Return [x, y] of the center of cell containing provided text 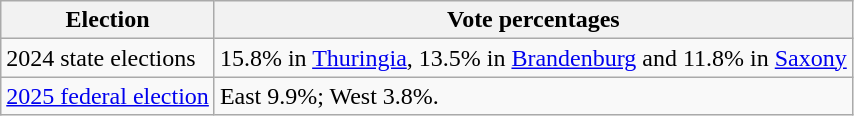
2025 federal election [108, 96]
2024 state elections [108, 58]
15.8% in Thuringia, 13.5% in Brandenburg and 11.8% in Saxony [533, 58]
Election [108, 20]
East 9.9%; West 3.8%. [533, 96]
Vote percentages [533, 20]
